Pinpoint the cell where the given text exists, returning its [x, y] midpoint coordinate. 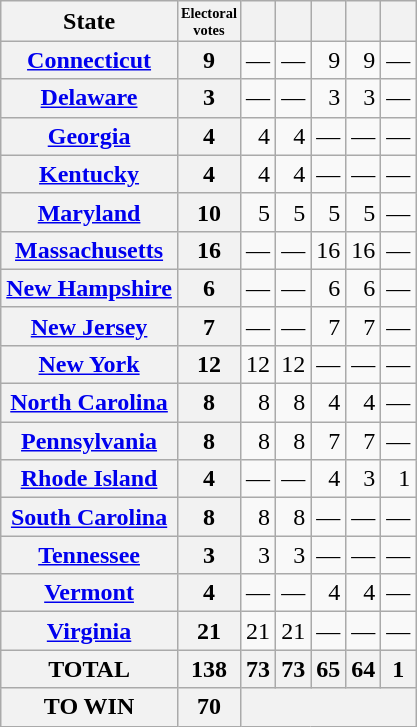
Delaware [90, 98]
Tennessee [90, 555]
Connecticut [90, 60]
South Carolina [90, 517]
70 [208, 707]
Vermont [90, 593]
New York [90, 364]
Kentucky [90, 174]
10 [208, 212]
Pennsylvania [90, 441]
New Jersey [90, 326]
Virginia [90, 631]
North Carolina [90, 403]
State [90, 21]
Georgia [90, 136]
New Hampshire [90, 288]
TOTAL [90, 669]
65 [328, 669]
TO WIN [90, 707]
138 [208, 669]
Maryland [90, 212]
64 [364, 669]
Massachusetts [90, 250]
Rhode Island [90, 479]
Electoralvotes [208, 21]
